Locate the cell with the specified text and output its [x, y] center coordinate. 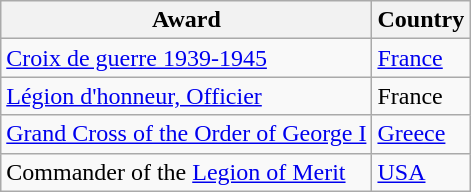
USA [421, 172]
Country [421, 20]
Award [186, 20]
Greece [421, 134]
Commander of the Legion of Merit [186, 172]
Croix de guerre 1939-1945 [186, 58]
Légion d'honneur, Officier [186, 96]
Grand Cross of the Order of George I [186, 134]
